Return (x, y) of the center of cell containing provided text 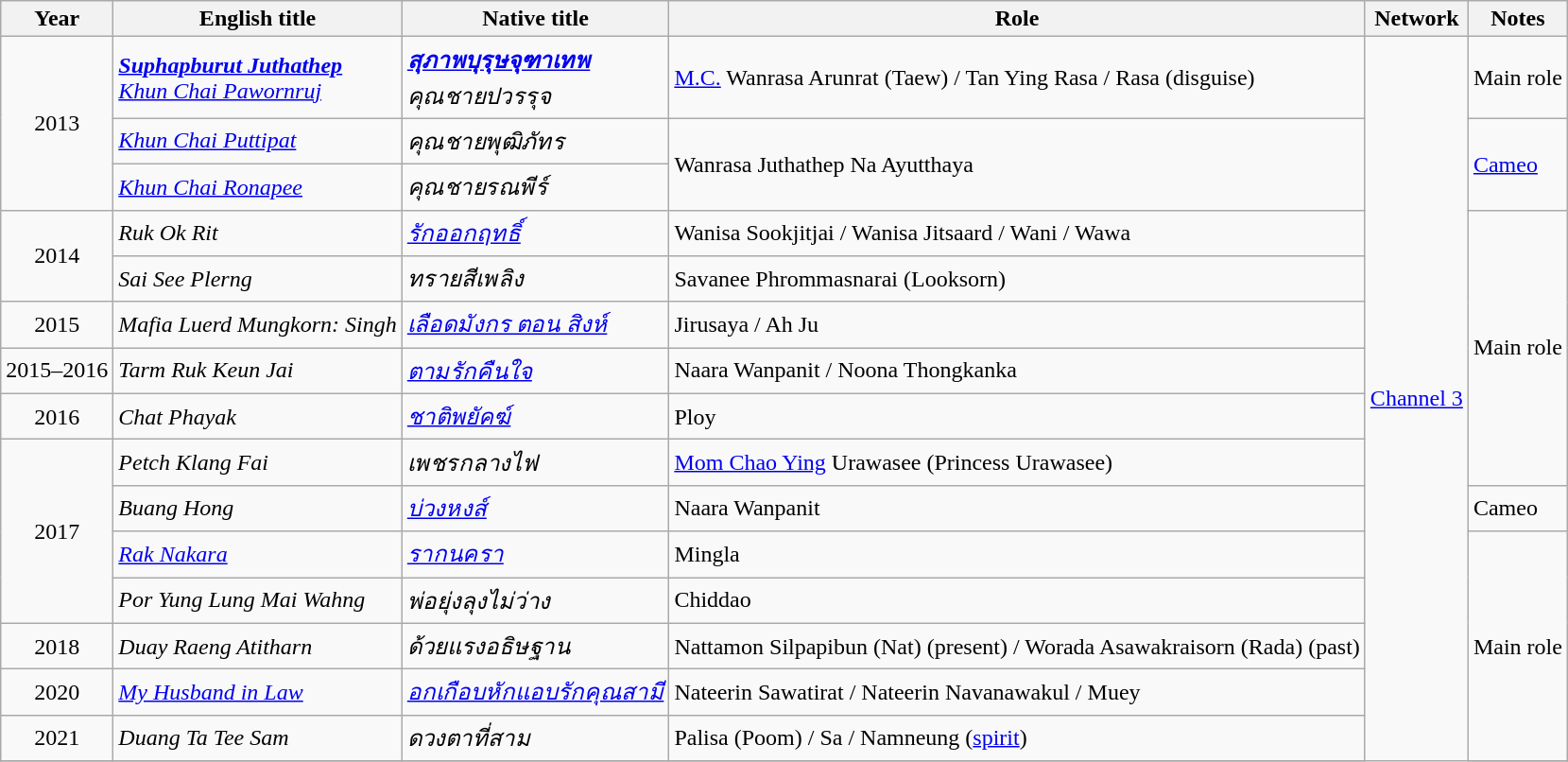
รักออกฤทธิ์ (535, 233)
คุณชายรณพีร์ (535, 187)
Channel 3 (1416, 399)
Role (1017, 19)
ชาติพยัคฆ์ (535, 416)
ดวงตาที่สาม (535, 737)
Duang Ta Tee Sam (257, 737)
2015 (57, 325)
บ่วงหงส์ (535, 509)
Wanisa Sookjitjai / Wanisa Jitsaard / Wani / Wawa (1017, 233)
Chat Phayak (257, 416)
สุภาพบุรุษจุฑาเทพคุณชายปวรรุจ (535, 78)
2018 (57, 647)
2013 (57, 123)
เพชรกลางไฟ (535, 463)
2021 (57, 737)
Palisa (Poom) / Sa / Namneung (spirit) (1017, 737)
English title (257, 19)
ทรายสีเพลิง (535, 280)
Network (1416, 19)
Buang Hong (257, 509)
Nateerin Sawatirat / Nateerin Navanawakul / Muey (1017, 692)
Ploy (1017, 416)
Rak Nakara (257, 554)
เลือดมังกร ตอน สิงห์ (535, 325)
Suphapburut JuthathepKhun Chai Pawornruj (257, 78)
Native title (535, 19)
อกเกือบหักแอบรักคุณสามี (535, 692)
Wanrasa Juthathep Na Ayutthaya (1017, 165)
รากนครา (535, 554)
M.C. Wanrasa Arunrat (Taew) / Tan Ying Rasa / Rasa (disguise) (1017, 78)
Mafia Luerd Mungkorn: Singh (257, 325)
พ่อยุ่งลุงไม่ว่าง (535, 599)
Notes (1518, 19)
ด้วยแรงอธิษฐาน (535, 647)
Year (57, 19)
My Husband in Law (257, 692)
Khun Chai Puttipat (257, 142)
2020 (57, 692)
Jirusaya / Ah Ju (1017, 325)
2016 (57, 416)
Khun Chai Ronapee (257, 187)
ตามรักคืนใจ (535, 371)
Nattamon Silpapibun (Nat) (present) / Worada Asawakraisorn (Rada) (past) (1017, 647)
Petch Klang Fai (257, 463)
Duay Raeng Atitharn (257, 647)
2017 (57, 531)
Chiddao (1017, 599)
Mom Chao Ying Urawasee (Princess Urawasee) (1017, 463)
Por Yung Lung Mai Wahng (257, 599)
Ruk Ok Rit (257, 233)
Savanee Phrommasnarai (Looksorn) (1017, 280)
คุณชายพุฒิภัทร (535, 142)
Mingla (1017, 554)
Naara Wanpanit (1017, 509)
2014 (57, 255)
Sai See Plerng (257, 280)
2015–2016 (57, 371)
Tarm Ruk Keun Jai (257, 371)
Naara Wanpanit / Noona Thongkanka (1017, 371)
